Identify which cell holds the provided text, then report its [X, Y] central coordinate. 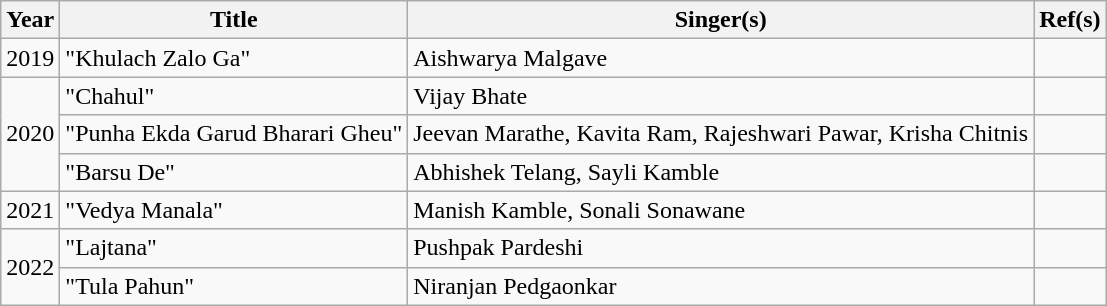
2020 [30, 134]
Title [234, 20]
"Khulach Zalo Ga" [234, 58]
"Barsu De" [234, 172]
Abhishek Telang, Sayli Kamble [721, 172]
Aishwarya Malgave [721, 58]
Year [30, 20]
2021 [30, 210]
"Tula Pahun" [234, 286]
Pushpak Pardeshi [721, 248]
2019 [30, 58]
"Punha Ekda Garud Bharari Gheu" [234, 134]
Manish Kamble, Sonali Sonawane [721, 210]
Niranjan Pedgaonkar [721, 286]
Vijay Bhate [721, 96]
2022 [30, 267]
"Chahul" [234, 96]
Ref(s) [1070, 20]
"Vedya Manala" [234, 210]
Jeevan Marathe, Kavita Ram, Rajeshwari Pawar, Krisha Chitnis [721, 134]
"Lajtana" [234, 248]
Singer(s) [721, 20]
